Find where the given text appears and provide that cell's center as [X, Y] coordinate. 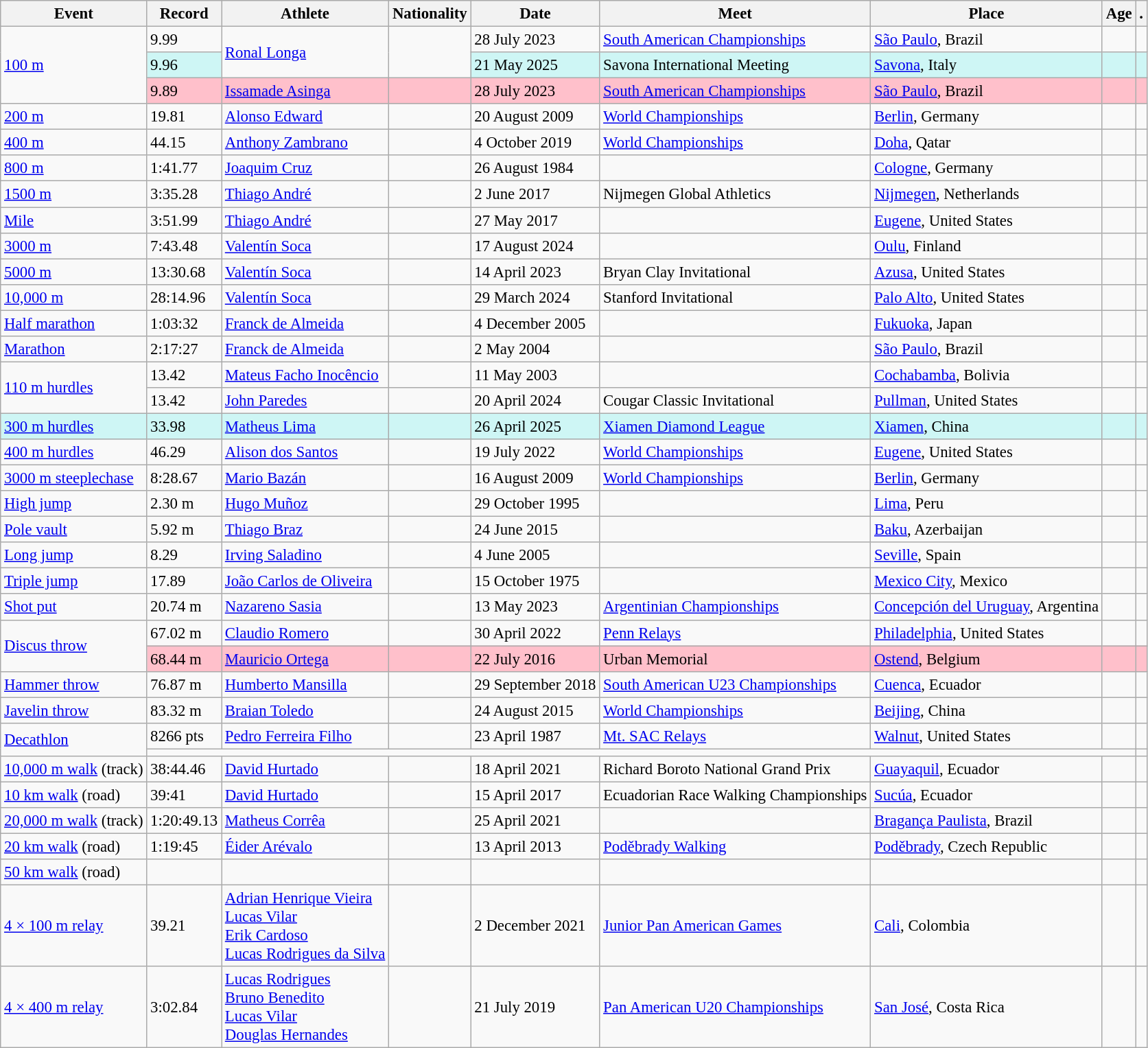
Nationality [430, 14]
4 December 2005 [535, 323]
John Paredes [305, 401]
Bryan Clay Invitational [736, 272]
Pole vault [74, 530]
10,000 m walk (track) [74, 769]
Anthony Zambrano [305, 143]
Irving Saladino [305, 555]
Mile [74, 220]
76.87 m [184, 684]
Xiamen, China [987, 426]
1:20:49.13 [184, 821]
Poděbrady Walking [736, 847]
Cuenca, Ecuador [987, 684]
Age [1118, 14]
Marathon [74, 349]
1:19:45 [184, 847]
11 May 2003 [535, 375]
17.89 [184, 581]
15 April 2017 [535, 795]
Record [184, 14]
46.29 [184, 452]
28:14.96 [184, 297]
Cougar Classic Invitational [736, 401]
Walnut, United States [987, 736]
Philadelphia, United States [987, 633]
Cologne, Germany [987, 168]
23 April 1987 [535, 736]
Ecuadorian Race Walking Championships [736, 795]
Long jump [74, 555]
South American U23 Championships [736, 684]
10,000 m [74, 297]
21 May 2025 [535, 65]
San José, Costa Rica [987, 1008]
. [1141, 14]
100 m [74, 66]
Discus throw [74, 645]
Savona, Italy [987, 65]
Beijing, China [987, 710]
2.30 m [184, 504]
39.21 [184, 927]
20.74 m [184, 607]
Lima, Peru [987, 504]
4 October 2019 [535, 143]
Mario Bazán [305, 478]
10 km walk (road) [74, 795]
Nazareno Sasia [305, 607]
High jump [74, 504]
3000 m [74, 246]
8.29 [184, 555]
Thiago Braz [305, 530]
26 April 2025 [535, 426]
Savona International Meeting [736, 65]
19.81 [184, 117]
9.89 [184, 91]
3:02.84 [184, 1008]
Seville, Spain [987, 555]
2 December 2021 [535, 927]
Bragança Paulista, Brazil [987, 821]
Pedro Ferreira Filho [305, 736]
3:35.28 [184, 194]
19 July 2022 [535, 452]
14 April 2023 [535, 272]
1500 m [74, 194]
400 m hurdles [74, 452]
13:30.68 [184, 272]
Alison dos Santos [305, 452]
Xiamen Diamond League [736, 426]
Hugo Muñoz [305, 504]
68.44 m [184, 659]
Cochabamba, Bolivia [987, 375]
Sucúa, Ecuador [987, 795]
50 km walk (road) [74, 872]
4 June 2005 [535, 555]
7:43.48 [184, 246]
30 April 2022 [535, 633]
Poděbrady, Czech Republic [987, 847]
Baku, Azerbaijan [987, 530]
24 August 2015 [535, 710]
Ostend, Belgium [987, 659]
Palo Alto, United States [987, 297]
Decathlon [74, 740]
Humberto Mansilla [305, 684]
67.02 m [184, 633]
20 August 2009 [535, 117]
18 April 2021 [535, 769]
20,000 m walk (track) [74, 821]
Guayaquil, Ecuador [987, 769]
Nijmegen Global Athletics [736, 194]
Nijmegen, Netherlands [987, 194]
4 × 400 m relay [74, 1008]
Date [535, 14]
8:28.67 [184, 478]
29 September 2018 [535, 684]
15 October 1975 [535, 581]
5000 m [74, 272]
Mateus Facho Inocêncio [305, 375]
20 km walk (road) [74, 847]
Half marathon [74, 323]
Claudio Romero [305, 633]
3:51.99 [184, 220]
29 October 1995 [535, 504]
Lucas RodriguesBruno BeneditoLucas VilarDouglas Hernandes [305, 1008]
1:41.77 [184, 168]
Cali, Colombia [987, 927]
Matheus Lima [305, 426]
Athlete [305, 14]
33.98 [184, 426]
44.15 [184, 143]
Fukuoka, Japan [987, 323]
5.92 m [184, 530]
39:41 [184, 795]
29 March 2024 [535, 297]
Meet [736, 14]
Hammer throw [74, 684]
Braian Toledo [305, 710]
Argentinian Championships [736, 607]
200 m [74, 117]
400 m [74, 143]
Alonso Edward [305, 117]
13 May 2023 [535, 607]
Event [74, 14]
27 May 2017 [535, 220]
Shot put [74, 607]
Mt. SAC Relays [736, 736]
Joaquim Cruz [305, 168]
Richard Boroto National Grand Prix [736, 769]
Place [987, 14]
2:17:27 [184, 349]
Éider Arévalo [305, 847]
300 m hurdles [74, 426]
16 August 2009 [535, 478]
38:44.46 [184, 769]
2 June 2017 [535, 194]
Ronal Longa [305, 52]
13 April 2013 [535, 847]
João Carlos de Oliveira [305, 581]
3000 m steeplechase [74, 478]
Javelin throw [74, 710]
1:03:32 [184, 323]
Pullman, United States [987, 401]
Azusa, United States [987, 272]
Doha, Qatar [987, 143]
Concepción del Uruguay, Argentina [987, 607]
17 August 2024 [535, 246]
800 m [74, 168]
Triple jump [74, 581]
21 July 2019 [535, 1008]
22 July 2016 [535, 659]
Pan American U20 Championships [736, 1008]
110 m hurdles [74, 387]
Matheus Corrêa [305, 821]
8266 pts [184, 736]
Stanford Invitational [736, 297]
9.96 [184, 65]
Adrian Henrique VieiraLucas VilarErik CardosoLucas Rodrigues da Silva [305, 927]
24 June 2015 [535, 530]
Urban Memorial [736, 659]
Issamade Asinga [305, 91]
25 April 2021 [535, 821]
20 April 2024 [535, 401]
26 August 1984 [535, 168]
Penn Relays [736, 633]
Mauricio Ortega [305, 659]
Oulu, Finland [987, 246]
Mexico City, Mexico [987, 581]
2 May 2004 [535, 349]
Junior Pan American Games [736, 927]
9.99 [184, 40]
4 × 100 m relay [74, 927]
83.32 m [184, 710]
